From the cell containing the given text, extract its center point as [x, y] coordinate. 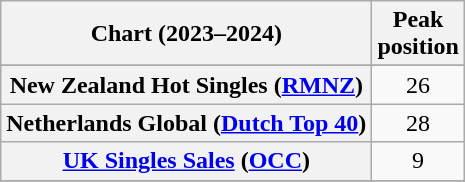
28 [418, 123]
Chart (2023–2024) [186, 34]
26 [418, 85]
Netherlands Global (Dutch Top 40) [186, 123]
New Zealand Hot Singles (RMNZ) [186, 85]
Peakposition [418, 34]
9 [418, 161]
UK Singles Sales (OCC) [186, 161]
